Scan for the cell matching the given text and deliver its (x, y) coordinate at center. 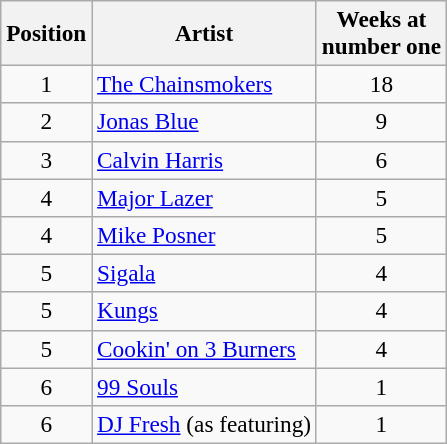
Mike Posner (204, 235)
Major Lazer (204, 197)
The Chainsmokers (204, 84)
Artist (204, 32)
18 (381, 84)
9 (381, 122)
Cookin' on 3 Burners (204, 349)
2 (46, 122)
Sigala (204, 273)
99 Souls (204, 386)
Jonas Blue (204, 122)
DJ Fresh (as featuring) (204, 424)
Position (46, 32)
Calvin Harris (204, 160)
Weeks atnumber one (381, 32)
3 (46, 160)
Kungs (204, 311)
